Detect which cell encompasses the target text, then output its [x, y] center coordinate. 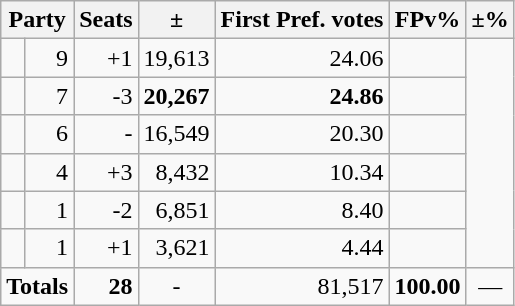
Totals [38, 286]
4 [48, 172]
20,267 [176, 96]
81,517 [302, 286]
6,851 [176, 210]
10.34 [302, 172]
28 [106, 286]
-3 [106, 96]
4.44 [302, 248]
16,549 [176, 134]
±% [490, 20]
8.40 [302, 210]
FPv% [428, 20]
24.86 [302, 96]
9 [48, 58]
100.00 [428, 286]
Seats [106, 20]
6 [48, 134]
+3 [106, 172]
19,613 [176, 58]
First Pref. votes [302, 20]
8,432 [176, 172]
20.30 [302, 134]
± [176, 20]
7 [48, 96]
Party [38, 20]
-2 [106, 210]
24.06 [302, 58]
3,621 [176, 248]
— [490, 286]
